Find where the given text appears and provide that cell's center as [X, Y] coordinate. 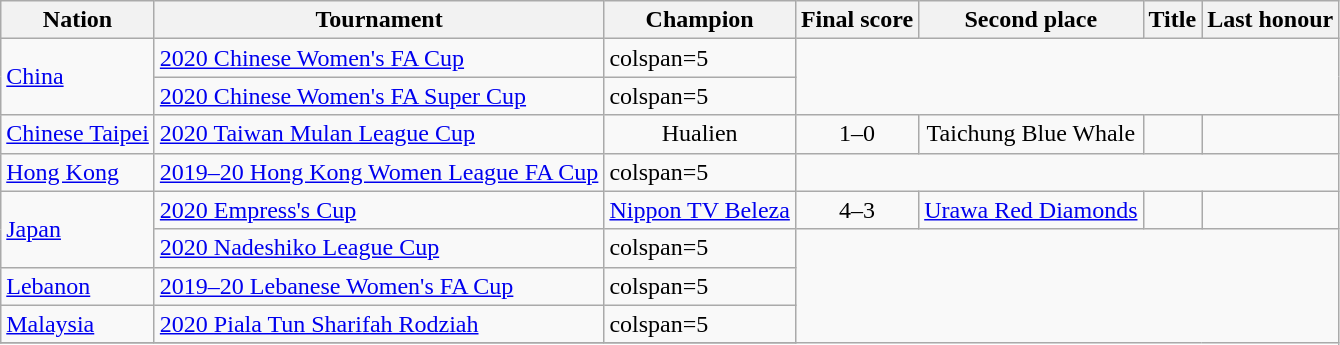
2019–20 Hong Kong Women League FA Cup [379, 172]
Hualien [700, 134]
Title [1172, 20]
2020 Nadeshiko League Cup [379, 248]
Chinese Taipei [78, 134]
2020 Piala Tun Sharifah Rodziah [379, 324]
Nation [78, 20]
Tournament [379, 20]
2020 Empress's Cup [379, 210]
Malaysia [78, 324]
Taichung Blue Whale [1031, 134]
Japan [78, 229]
1–0 [856, 134]
Second place [1031, 20]
2020 Chinese Women's FA Super Cup [379, 96]
Nippon TV Beleza [700, 210]
2020 Chinese Women's FA Cup [379, 58]
Hong Kong [78, 172]
China [78, 77]
4–3 [856, 210]
Champion [700, 20]
Last honour [1270, 20]
Urawa Red Diamonds [1031, 210]
2020 Taiwan Mulan League Cup [379, 134]
2019–20 Lebanese Women's FA Cup [379, 286]
Final score [856, 20]
Lebanon [78, 286]
